For the text-containing cell, return its midpoint in (x, y) coordinate format. 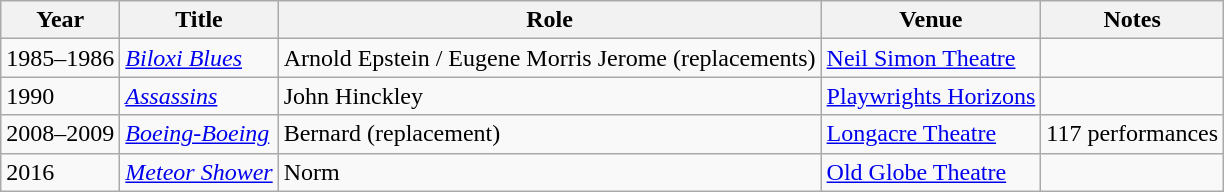
Venue (931, 20)
Role (550, 20)
1990 (60, 96)
Notes (1132, 20)
Neil Simon Theatre (931, 58)
1985–1986 (60, 58)
Biloxi Blues (199, 58)
117 performances (1132, 134)
Old Globe Theatre (931, 172)
Playwrights Horizons (931, 96)
Title (199, 20)
2016 (60, 172)
John Hinckley (550, 96)
Longacre Theatre (931, 134)
Assassins (199, 96)
Year (60, 20)
Boeing-Boeing (199, 134)
Bernard (replacement) (550, 134)
2008–2009 (60, 134)
Arnold Epstein / Eugene Morris Jerome (replacements) (550, 58)
Norm (550, 172)
Meteor Shower (199, 172)
